Scan for the cell matching the given text and deliver its [X, Y] coordinate at center. 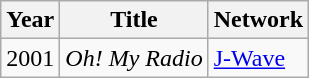
Title [134, 20]
Network [258, 20]
Year [30, 20]
2001 [30, 58]
Oh! My Radio [134, 58]
J-Wave [258, 58]
